Determine the [x, y] coordinate at the center of the cell enclosing the given text.  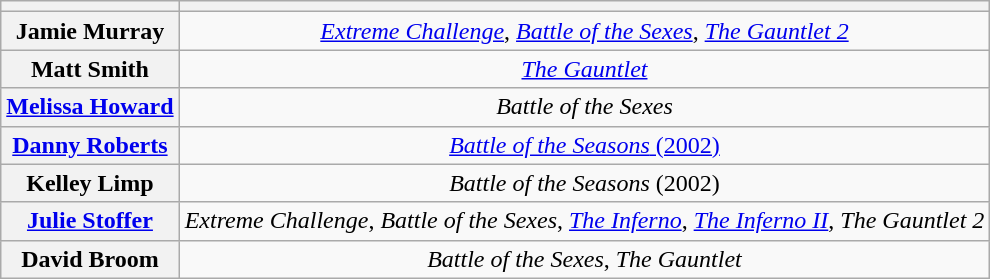
Battle of the Sexes, The Gauntlet [584, 259]
Melissa Howard [90, 107]
Danny Roberts [90, 145]
Julie Stoffer [90, 221]
Matt Smith [90, 69]
Extreme Challenge, Battle of the Sexes, The Gauntlet 2 [584, 31]
Kelley Limp [90, 183]
Extreme Challenge, Battle of the Sexes, The Inferno, The Inferno II, The Gauntlet 2 [584, 221]
Jamie Murray [90, 31]
The Gauntlet [584, 69]
David Broom [90, 259]
Battle of the Sexes [584, 107]
